Pinpoint the cell where the given text exists, returning its (x, y) midpoint coordinate. 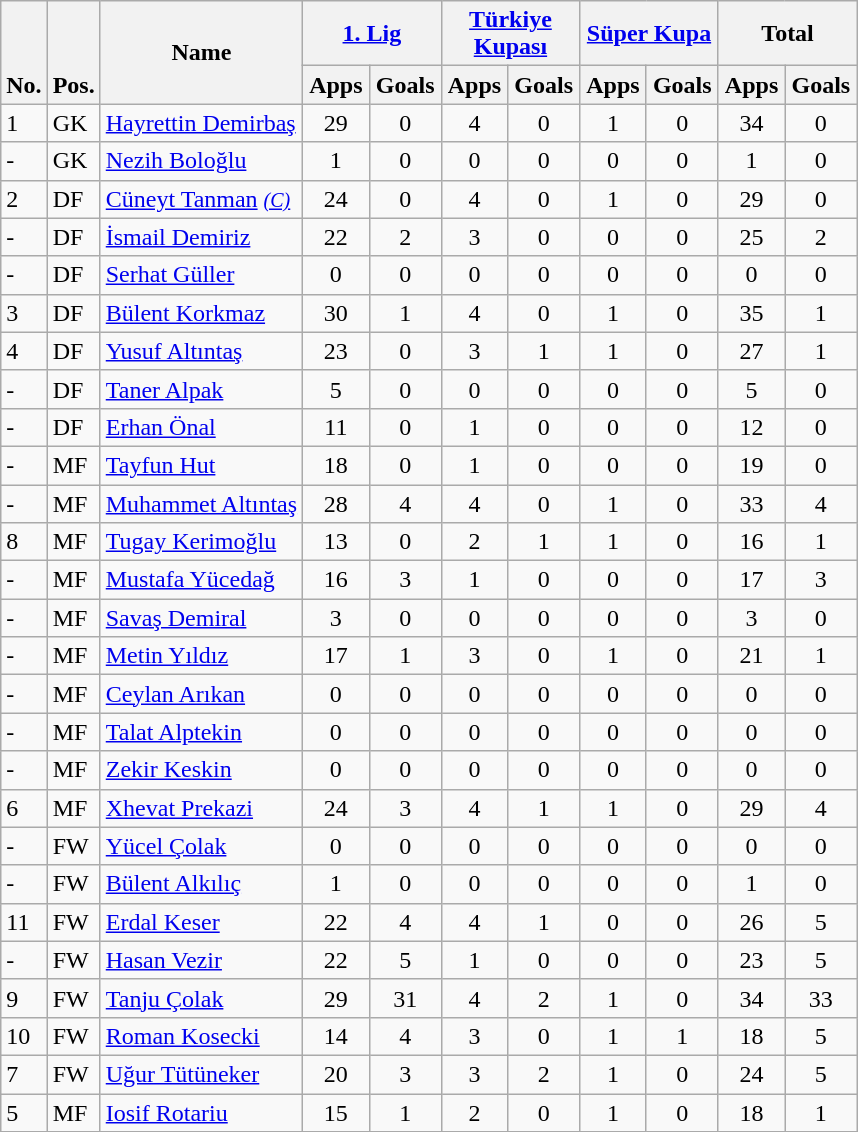
Name (201, 52)
8 (24, 542)
Talat Alptekin (201, 732)
20 (336, 1074)
İsmail Demiriz (201, 237)
Hayrettin Demirbaş (201, 123)
26 (752, 922)
Cüneyt Tanman (C) (201, 199)
Serhat Güller (201, 275)
Yücel Çolak (201, 846)
Hasan Vezir (201, 960)
1. Lig (372, 34)
19 (752, 465)
28 (336, 503)
Türkiye Kupası (510, 34)
Pos. (74, 52)
9 (24, 998)
35 (752, 313)
Savaş Demiral (201, 618)
Erdal Keser (201, 922)
Roman Kosecki (201, 1036)
Nezih Boloğlu (201, 161)
Total (788, 34)
Süper Kupa (650, 34)
21 (752, 656)
Tugay Kerimoğlu (201, 542)
12 (752, 427)
27 (752, 351)
Taner Alpak (201, 389)
Tayfun Hut (201, 465)
6 (24, 808)
Zekir Keskin (201, 770)
25 (752, 237)
Erhan Önal (201, 427)
10 (24, 1036)
15 (336, 1113)
Iosif Rotariu (201, 1113)
Ceylan Arıkan (201, 694)
Metin Yıldız (201, 656)
Muhammet Altıntaş (201, 503)
Xhevat Prekazi (201, 808)
No. (24, 52)
14 (336, 1036)
Uğur Tütüneker (201, 1074)
Yusuf Altıntaş (201, 351)
Mustafa Yücedağ (201, 580)
31 (405, 998)
Tanju Çolak (201, 998)
13 (336, 542)
30 (336, 313)
Bülent Alkılıç (201, 884)
Bülent Korkmaz (201, 313)
7 (24, 1074)
